Locate the cell with the specified text and output its [x, y] center coordinate. 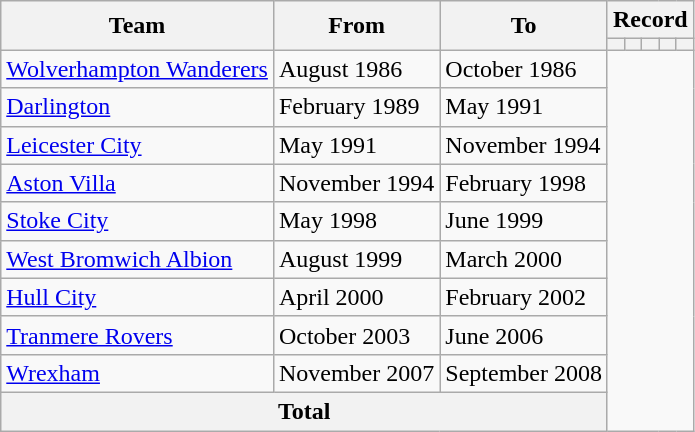
Team [138, 26]
Record [650, 20]
From [356, 26]
Total [304, 411]
February 1989 [356, 107]
June 2006 [524, 335]
Hull City [138, 297]
October 1986 [524, 69]
February 2002 [524, 297]
Leicester City [138, 145]
April 2000 [356, 297]
August 1999 [356, 259]
September 2008 [524, 373]
May 1998 [356, 221]
Aston Villa [138, 183]
Tranmere Rovers [138, 335]
West Bromwich Albion [138, 259]
To [524, 26]
June 1999 [524, 221]
March 2000 [524, 259]
October 2003 [356, 335]
August 1986 [356, 69]
Wolverhampton Wanderers [138, 69]
November 2007 [356, 373]
Stoke City [138, 221]
Darlington [138, 107]
February 1998 [524, 183]
Wrexham [138, 373]
